Determine the [X, Y] coordinate at the center of the cell enclosing the given text.  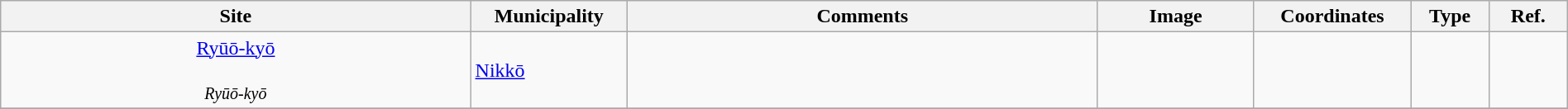
Coordinates [1331, 17]
Type [1451, 17]
Ref. [1528, 17]
Nikkō [549, 70]
Comments [863, 17]
Image [1176, 17]
Site [236, 17]
Ryūō-kyōRyūō-kyō [236, 70]
Municipality [549, 17]
